Scan for the cell matching the given text and deliver its [x, y] coordinate at center. 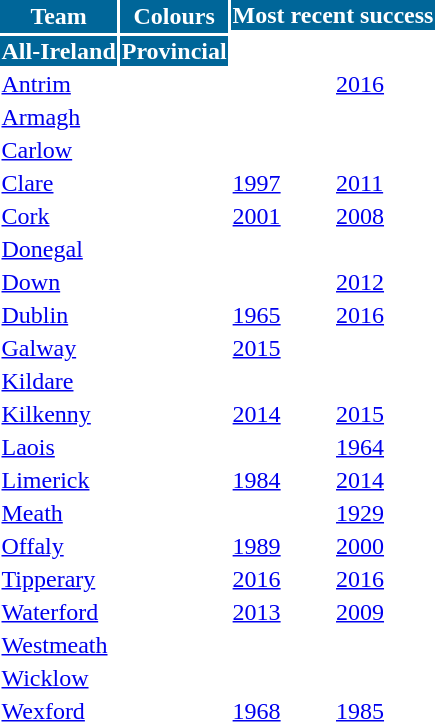
Dublin [58, 315]
1964 [385, 447]
2012 [385, 282]
1984 [281, 480]
Most recent success [333, 15]
Down [58, 282]
1929 [385, 513]
2011 [385, 183]
1965 [281, 315]
2009 [385, 612]
Limerick [58, 480]
1989 [281, 546]
2013 [281, 612]
Clare [58, 183]
2000 [385, 546]
All-Ireland [58, 51]
Carlow [58, 150]
Antrim [58, 84]
2008 [385, 216]
Westmeath [58, 645]
Provincial [174, 51]
Galway [58, 348]
Meath [58, 513]
Laois [58, 447]
Wicklow [58, 678]
Waterford [58, 612]
Armagh [58, 117]
Kildare [58, 381]
1997 [281, 183]
2001 [281, 216]
Offaly [58, 546]
Team [58, 16]
Cork [58, 216]
Kilkenny [58, 414]
Donegal [58, 249]
Tipperary [58, 579]
Colours [174, 16]
